Detect which cell encompasses the target text, then output its [x, y] center coordinate. 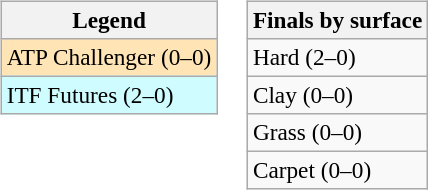
Carpet (0–0) [337, 171]
Legend [108, 20]
ITF Futures (2–0) [108, 95]
Finals by surface [337, 20]
Hard (2–0) [337, 57]
ATP Challenger (0–0) [108, 57]
Clay (0–0) [337, 95]
Grass (0–0) [337, 133]
